Find where the given text appears and provide that cell's center as [x, y] coordinate. 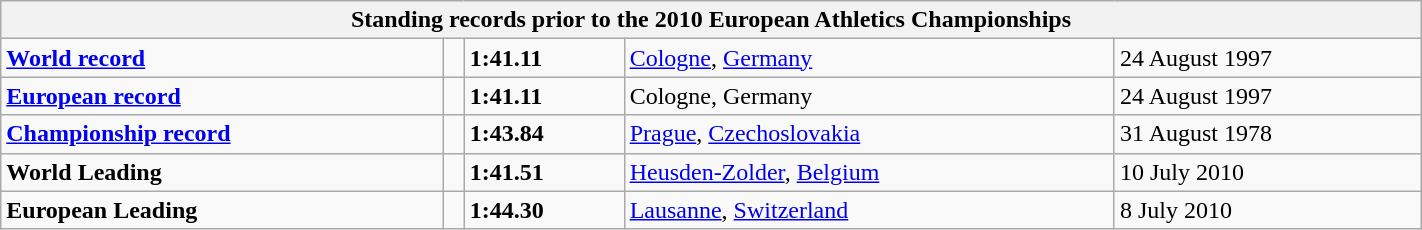
European Leading [222, 210]
31 August 1978 [1268, 134]
1:43.84 [544, 134]
Standing records prior to the 2010 European Athletics Championships [711, 20]
Lausanne, Switzerland [869, 210]
1:44.30 [544, 210]
Prague, Czechoslovakia [869, 134]
1:41.51 [544, 172]
10 July 2010 [1268, 172]
8 July 2010 [1268, 210]
Championship record [222, 134]
World record [222, 58]
European record [222, 96]
Heusden-Zolder, Belgium [869, 172]
World Leading [222, 172]
